Find where the given text appears and provide that cell's center as [x, y] coordinate. 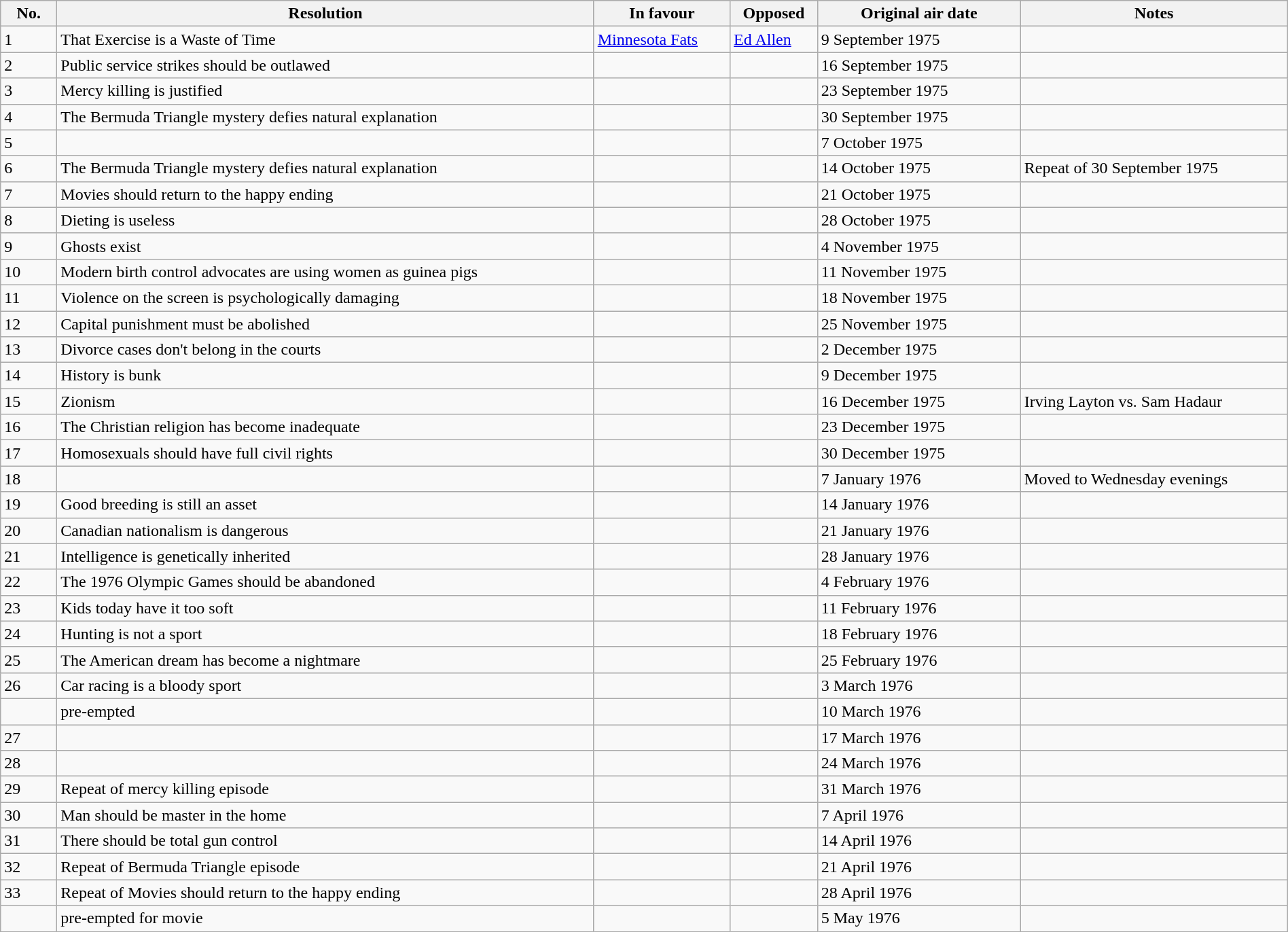
The Christian religion has become inadequate [325, 427]
28 October 1975 [918, 220]
There should be total gun control [325, 841]
17 March 1976 [918, 737]
18 [29, 479]
30 [29, 815]
30 September 1975 [918, 117]
1 [29, 39]
19 [29, 505]
11 November 1975 [918, 272]
14 January 1976 [918, 505]
Minnesota Fats [662, 39]
23 [29, 608]
Ghosts exist [325, 246]
21 October 1975 [918, 194]
Mercy killing is justified [325, 91]
Good breeding is still an asset [325, 505]
3 [29, 91]
13 [29, 350]
Public service strikes should be outlawed [325, 65]
7 January 1976 [918, 479]
23 December 1975 [918, 427]
Original air date [918, 14]
Zionism [325, 401]
2 December 1975 [918, 350]
Capital punishment must be abolished [325, 324]
pre-empted [325, 711]
11 February 1976 [918, 608]
That Exercise is a Waste of Time [325, 39]
24 [29, 634]
27 [29, 737]
25 November 1975 [918, 324]
25 February 1976 [918, 660]
28 [29, 764]
Homosexuals should have full civil rights [325, 453]
12 [29, 324]
14 [29, 376]
29 [29, 789]
Ed Allen [774, 39]
26 [29, 685]
10 [29, 272]
Movies should return to the happy ending [325, 194]
7 April 1976 [918, 815]
4 February 1976 [918, 582]
11 [29, 298]
18 November 1975 [918, 298]
Man should be master in the home [325, 815]
31 [29, 841]
Intelligence is genetically inherited [325, 556]
Modern birth control advocates are using women as guinea pigs [325, 272]
Notes [1153, 14]
15 [29, 401]
Canadian nationalism is dangerous [325, 531]
33 [29, 893]
20 [29, 531]
16 [29, 427]
9 December 1975 [918, 376]
5 [29, 143]
10 March 1976 [918, 711]
Irving Layton vs. Sam Hadaur [1153, 401]
Repeat of Bermuda Triangle episode [325, 867]
Divorce cases don't belong in the courts [325, 350]
16 September 1975 [918, 65]
7 [29, 194]
Repeat of 30 September 1975 [1153, 168]
pre-empted for movie [325, 918]
5 May 1976 [918, 918]
32 [29, 867]
In favour [662, 14]
2 [29, 65]
4 [29, 117]
21 January 1976 [918, 531]
23 September 1975 [918, 91]
9 [29, 246]
The 1976 Olympic Games should be abandoned [325, 582]
Repeat of Movies should return to the happy ending [325, 893]
Resolution [325, 14]
30 December 1975 [918, 453]
Violence on the screen is psychologically damaging [325, 298]
9 September 1975 [918, 39]
31 March 1976 [918, 789]
28 January 1976 [918, 556]
22 [29, 582]
21 [29, 556]
14 April 1976 [918, 841]
Hunting is not a sport [325, 634]
18 February 1976 [918, 634]
Dieting is useless [325, 220]
History is bunk [325, 376]
28 April 1976 [918, 893]
24 March 1976 [918, 764]
4 November 1975 [918, 246]
8 [29, 220]
14 October 1975 [918, 168]
Repeat of mercy killing episode [325, 789]
16 December 1975 [918, 401]
Car racing is a bloody sport [325, 685]
6 [29, 168]
Moved to Wednesday evenings [1153, 479]
25 [29, 660]
Opposed [774, 14]
21 April 1976 [918, 867]
3 March 1976 [918, 685]
No. [29, 14]
Kids today have it too soft [325, 608]
The American dream has become a nightmare [325, 660]
17 [29, 453]
7 October 1975 [918, 143]
